Scan for the cell matching the given text and deliver its (X, Y) coordinate at center. 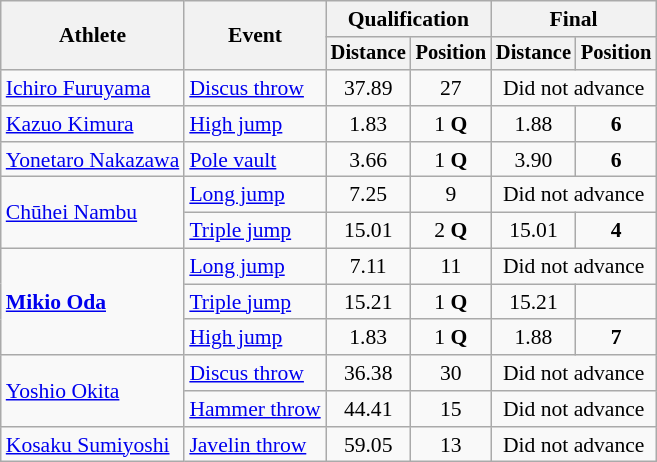
7.11 (368, 267)
Athlete (93, 36)
Chūhei Nambu (93, 212)
Qualification (408, 19)
7 (616, 338)
Yonetaro Nakazawa (93, 160)
Mikio Oda (93, 302)
3.90 (534, 160)
Pole vault (254, 160)
Yoshio Okita (93, 390)
9 (451, 195)
15 (451, 409)
Ichiro Furuyama (93, 88)
3.66 (368, 160)
Final (574, 19)
2 Q (451, 231)
30 (451, 373)
11 (451, 267)
44.41 (368, 409)
27 (451, 88)
4 (616, 231)
Kazuo Kimura (93, 124)
Hammer throw (254, 409)
37.89 (368, 88)
Event (254, 36)
36.38 (368, 373)
7.25 (368, 195)
